For the text-containing cell, return its midpoint in (X, Y) coordinate format. 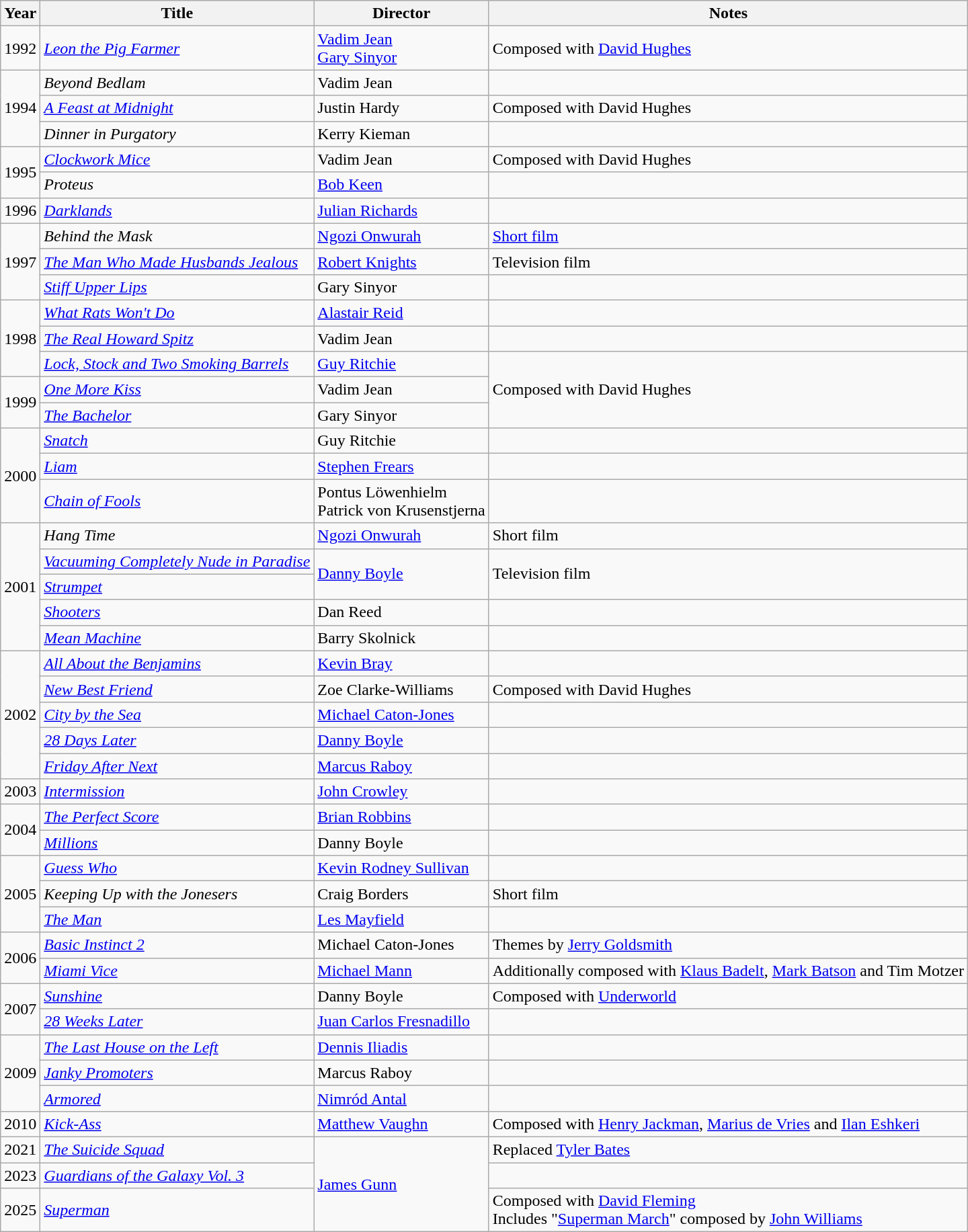
Vadim JeanGary Sinyor (401, 48)
Intermission (177, 792)
Les Mayfield (401, 919)
Beyond Bedlam (177, 83)
2003 (20, 792)
1995 (20, 172)
Themes by Jerry Goldsmith (728, 945)
2025 (20, 1210)
Zoe Clarke-Williams (401, 689)
What Rats Won't Do (177, 313)
Leon the Pig Farmer (177, 48)
Notes (728, 13)
John Crowley (401, 792)
Matthew Vaughn (401, 1124)
The Man Who Made Husbands Jealous (177, 261)
Juan Carlos Fresnadillo (401, 1022)
Title (177, 13)
Justin Hardy (401, 108)
28 Weeks Later (177, 1022)
Composed with David FlemingIncludes "Superman March" composed by John Williams (728, 1210)
Darklands (177, 210)
Dinner in Purgatory (177, 134)
2009 (20, 1073)
Director (401, 13)
Guardians of the Galaxy Vol. 3 (177, 1176)
Proteus (177, 185)
Composed with Henry Jackman, Marius de Vries and Ilan Eshkeri (728, 1124)
The Suicide Squad (177, 1149)
Brian Robbins (401, 817)
Janky Promoters (177, 1073)
Dennis Iliadis (401, 1047)
Lock, Stock and Two Smoking Barrels (177, 364)
Millions (177, 843)
Craig Borders (401, 894)
2010 (20, 1124)
Nimród Antal (401, 1098)
Julian Richards (401, 210)
Stephen Frears (401, 466)
Snatch (177, 441)
Keeping Up with the Jonesers (177, 894)
Stiff Upper Lips (177, 287)
Dan Reed (401, 612)
Shooters (177, 612)
2002 (20, 714)
Mean Machine (177, 638)
2001 (20, 587)
Vacuuming Completely Nude in Paradise (177, 561)
One More Kiss (177, 390)
Composed with Underworld (728, 996)
1992 (20, 48)
Kevin Rodney Sullivan (401, 868)
Bob Keen (401, 185)
Replaced Tyler Bates (728, 1149)
Friday After Next (177, 766)
2021 (20, 1149)
1999 (20, 403)
Additionally composed with Klaus Badelt, Mark Batson and Tim Motzer (728, 971)
2023 (20, 1176)
The Bachelor (177, 415)
2005 (20, 894)
Year (20, 13)
The Man (177, 919)
Liam (177, 466)
Clockwork Mice (177, 159)
2000 (20, 476)
Behind the Mask (177, 236)
Guess Who (177, 868)
James Gunn (401, 1184)
Strumpet (177, 587)
Alastair Reid (401, 313)
1998 (20, 338)
Miami Vice (177, 971)
1994 (20, 108)
2004 (20, 830)
Barry Skolnick (401, 638)
Kevin Bray (401, 663)
Chain of Fools (177, 501)
Michael Mann (401, 971)
2007 (20, 1009)
2006 (20, 958)
All About the Benjamins (177, 663)
A Feast at Midnight (177, 108)
The Last House on the Left (177, 1047)
Hang Time (177, 536)
1997 (20, 261)
Basic Instinct 2 (177, 945)
Sunshine (177, 996)
The Perfect Score (177, 817)
Kerry Kieman (401, 134)
City by the Sea (177, 714)
New Best Friend (177, 689)
Kick-Ass (177, 1124)
Pontus LöwenhielmPatrick von Krusenstjerna (401, 501)
28 Days Later (177, 740)
Robert Knights (401, 261)
The Real Howard Spitz (177, 338)
Armored (177, 1098)
Superman (177, 1210)
1996 (20, 210)
